Scan for the cell matching the given text and deliver its (X, Y) coordinate at center. 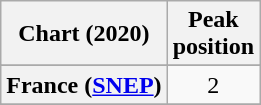
2 (213, 85)
Peakposition (213, 34)
Chart (2020) (84, 34)
France (SNEP) (84, 85)
